Locate the cell with the specified text and output its (X, Y) center coordinate. 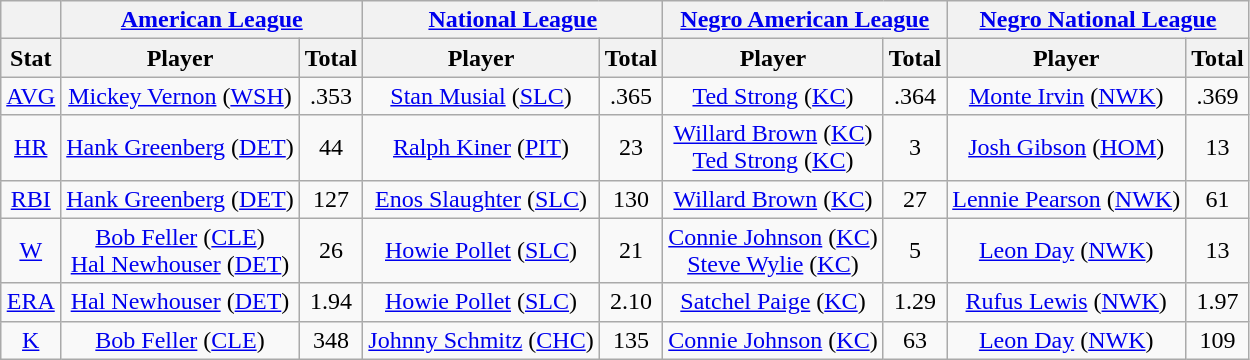
RBI (31, 199)
Willard Brown (KC) (773, 199)
Stan Musial (SLC) (481, 96)
Rufus Lewis (NWK) (1066, 302)
ERA (31, 302)
130 (631, 199)
3 (915, 148)
44 (331, 148)
Enos Slaughter (SLC) (481, 199)
2.10 (631, 302)
26 (331, 250)
Satchel Paige (KC) (773, 302)
Connie Johnson (KC) (773, 340)
61 (1218, 199)
AVG (31, 96)
Josh Gibson (HOM) (1066, 148)
Negro American League (805, 20)
109 (1218, 340)
Stat (31, 58)
1.97 (1218, 302)
127 (331, 199)
American League (212, 20)
348 (331, 340)
27 (915, 199)
1.94 (331, 302)
Lennie Pearson (NWK) (1066, 199)
23 (631, 148)
135 (631, 340)
Johnny Schmitz (CHC) (481, 340)
HR (31, 148)
Willard Brown (KC)Ted Strong (KC) (773, 148)
W (31, 250)
Ralph Kiner (PIT) (481, 148)
63 (915, 340)
Ted Strong (KC) (773, 96)
21 (631, 250)
Hal Newhouser (DET) (180, 302)
.364 (915, 96)
National League (513, 20)
K (31, 340)
5 (915, 250)
Monte Irvin (NWK) (1066, 96)
.369 (1218, 96)
Bob Feller (CLE) (180, 340)
1.29 (915, 302)
.353 (331, 96)
Connie Johnson (KC)Steve Wylie (KC) (773, 250)
Bob Feller (CLE)Hal Newhouser (DET) (180, 250)
.365 (631, 96)
Negro National League (1098, 20)
Mickey Vernon (WSH) (180, 96)
